For the text-containing cell, return its midpoint in (x, y) coordinate format. 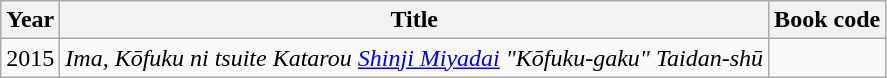
Ima, Kōfuku ni tsuite Katarou Shinji Miyadai "Kōfuku-gaku" Taidan-shū (414, 58)
Year (30, 20)
2015 (30, 58)
Title (414, 20)
Book code (828, 20)
